Pinpoint the cell where the given text exists, returning its (x, y) midpoint coordinate. 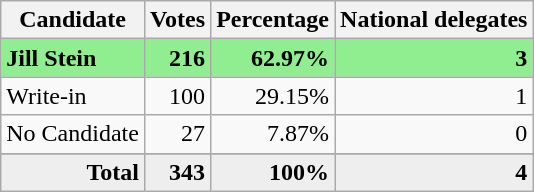
4 (434, 172)
100 (177, 96)
27 (177, 134)
National delegates (434, 20)
100% (273, 172)
1 (434, 96)
62.97% (273, 58)
Votes (177, 20)
Percentage (273, 20)
7.87% (273, 134)
3 (434, 58)
Total (73, 172)
Candidate (73, 20)
29.15% (273, 96)
0 (434, 134)
216 (177, 58)
343 (177, 172)
No Candidate (73, 134)
Write-in (73, 96)
Jill Stein (73, 58)
